Pinpoint the cell where the given text exists, returning its [x, y] midpoint coordinate. 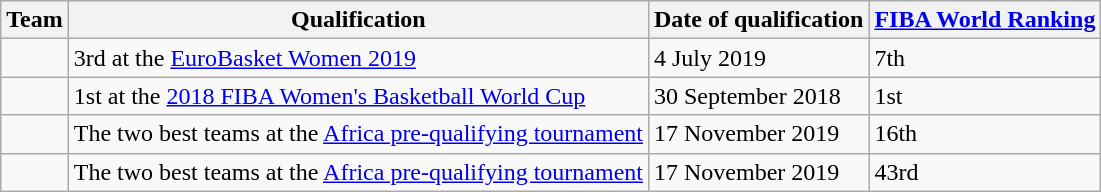
30 September 2018 [758, 96]
3rd at the EuroBasket Women 2019 [358, 58]
16th [985, 134]
1st [985, 96]
1st at the 2018 FIBA Women's Basketball World Cup [358, 96]
7th [985, 58]
Team [35, 20]
43rd [985, 172]
4 July 2019 [758, 58]
Qualification [358, 20]
FIBA World Ranking [985, 20]
Date of qualification [758, 20]
